Identify which cell holds the provided text, then report its [x, y] central coordinate. 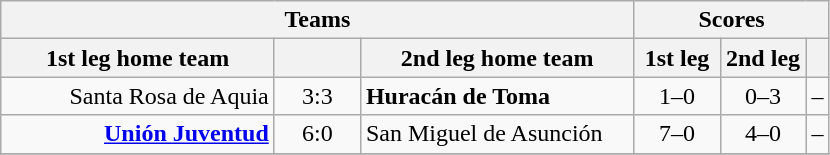
Unión Juventud [138, 134]
San Miguel de Asunción [497, 134]
Santa Rosa de Aquia [138, 96]
Teams [318, 20]
4–0 [763, 134]
Scores [732, 20]
1–0 [677, 96]
Huracán de Toma [497, 96]
6:0 [317, 134]
2nd leg [763, 58]
0–3 [763, 96]
1st leg home team [138, 58]
7–0 [677, 134]
1st leg [677, 58]
2nd leg home team [497, 58]
3:3 [317, 96]
